Return (X, Y) of the center of cell containing provided text 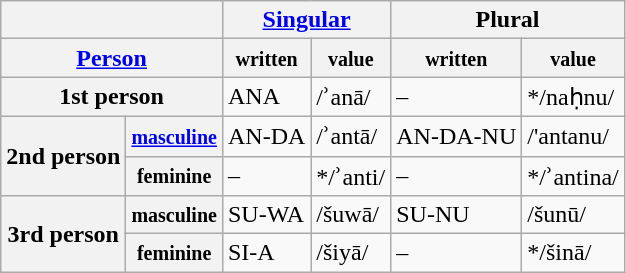
Plural (508, 20)
2nd person (64, 156)
SU-NU (456, 215)
/šuwā/ (351, 215)
/'antanu/ (574, 136)
*/naḥnu/ (574, 97)
*/ʾanti/ (351, 176)
/ʾantā/ (351, 136)
/ʾanā/ (351, 97)
*/šinā/ (574, 253)
AN-DA-NU (456, 136)
SI-A (266, 253)
/šunū/ (574, 215)
Person (112, 58)
SU-WA (266, 215)
*/ʾantina/ (574, 176)
AN-DA (266, 136)
3rd person (64, 234)
1st person (112, 97)
ANA (266, 97)
/šiyā/ (351, 253)
Singular (306, 20)
